Extract the [X, Y] coordinate from the center of the cell holding the provided text.  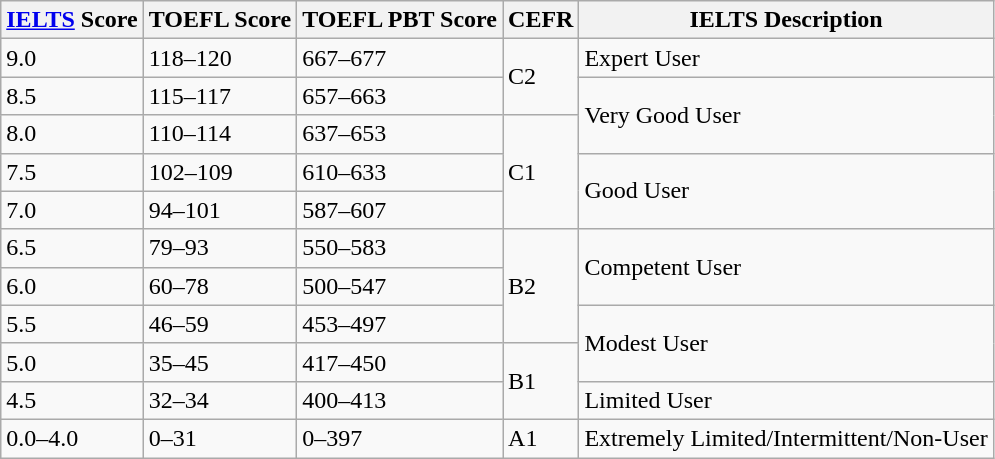
IELTS Score [72, 20]
7.5 [72, 172]
B2 [541, 286]
Expert User [786, 58]
550–583 [400, 248]
400–413 [400, 400]
60–78 [220, 286]
94–101 [220, 210]
0.0–4.0 [72, 438]
500–547 [400, 286]
79–93 [220, 248]
667–677 [400, 58]
Very Good User [786, 115]
8.0 [72, 134]
46–59 [220, 324]
587–607 [400, 210]
8.5 [72, 96]
C1 [541, 172]
C2 [541, 77]
118–120 [220, 58]
6.0 [72, 286]
TOEFL Score [220, 20]
TOEFL PBT Score [400, 20]
5.5 [72, 324]
A1 [541, 438]
Competent User [786, 267]
637–653 [400, 134]
102–109 [220, 172]
0–397 [400, 438]
IELTS Description [786, 20]
32–34 [220, 400]
110–114 [220, 134]
Extremely Limited/Intermittent/Non-User [786, 438]
Good User [786, 191]
453–497 [400, 324]
35–45 [220, 362]
B1 [541, 381]
610–633 [400, 172]
Limited User [786, 400]
5.0 [72, 362]
4.5 [72, 400]
CEFR [541, 20]
7.0 [72, 210]
417–450 [400, 362]
657–663 [400, 96]
0–31 [220, 438]
9.0 [72, 58]
Modest User [786, 343]
115–117 [220, 96]
6.5 [72, 248]
